Identify which cell holds the provided text, then report its (x, y) central coordinate. 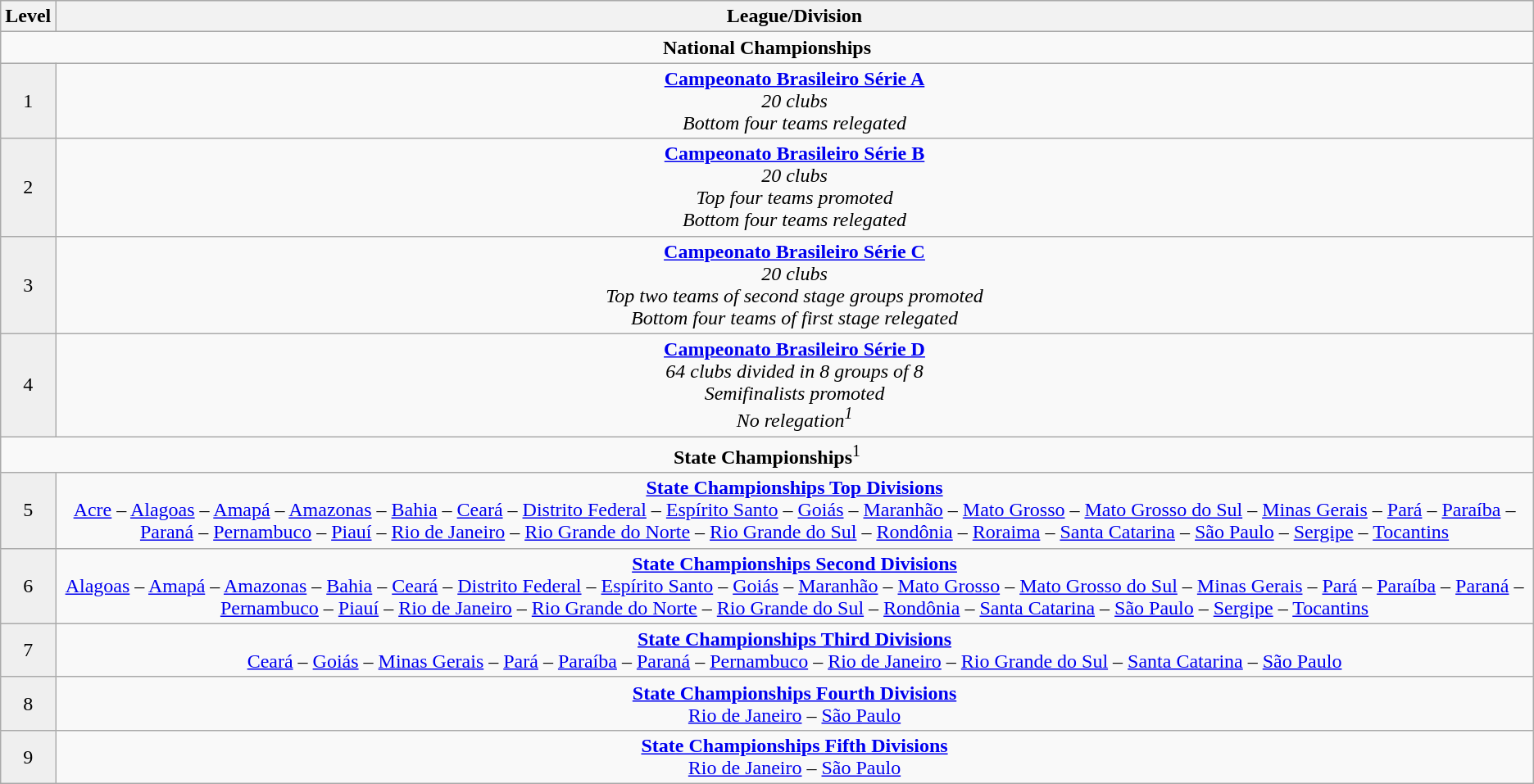
6 (28, 586)
4 (28, 385)
8 (28, 703)
Campeonato Brasileiro Série C20 clubsTop two teams of second stage groups promoted Bottom four teams of first stage relegated (795, 285)
League/Division (795, 16)
State Championships Fifth Divisions Rio de Janeiro – São Paulo (795, 757)
5 (28, 510)
State Championships Fourth Divisions Rio de Janeiro – São Paulo (795, 703)
National Championships (767, 48)
9 (28, 757)
3 (28, 285)
Campeonato Brasileiro Série B20 clubsTop four teams promotedBottom four teams relegated (795, 187)
Campeonato Brasileiro Série D64 clubs divided in 8 groups of 8Semifinalists promotedNo relegation1 (795, 385)
7 (28, 650)
State Championships1 (767, 455)
Level (28, 16)
Campeonato Brasileiro Série A20 clubsBottom four teams relegated (795, 101)
1 (28, 101)
2 (28, 187)
